Detect which cell encompasses the target text, then output its [x, y] center coordinate. 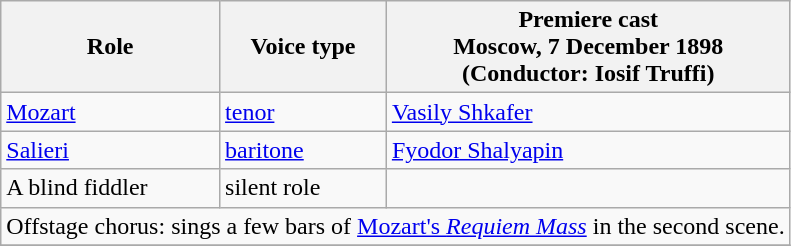
Vasily Shkafer [588, 112]
Role [110, 47]
Mozart [110, 112]
silent role [304, 188]
tenor [304, 112]
Voice type [304, 47]
Fyodor Shalyapin [588, 150]
Premiere castMoscow, 7 December 1898(Conductor: Iosif Truffi) [588, 47]
A blind fiddler [110, 188]
baritone [304, 150]
Salieri [110, 150]
Offstage chorus: sings a few bars of Mozart's Requiem Mass in the second scene. [396, 226]
